Locate the cell with the specified text and output its (x, y) center coordinate. 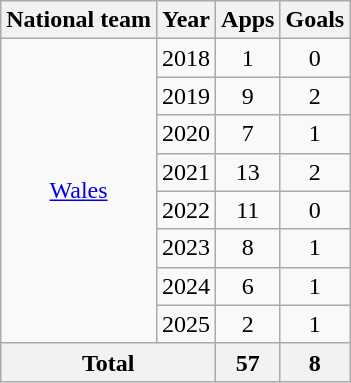
Total (108, 362)
2023 (186, 248)
2021 (186, 172)
2020 (186, 134)
13 (248, 172)
Year (186, 20)
National team (79, 20)
2019 (186, 96)
Apps (248, 20)
2022 (186, 210)
Wales (79, 191)
Goals (315, 20)
2018 (186, 58)
6 (248, 286)
2025 (186, 324)
57 (248, 362)
2024 (186, 286)
11 (248, 210)
9 (248, 96)
7 (248, 134)
